Return [x, y] of the center of cell containing provided text 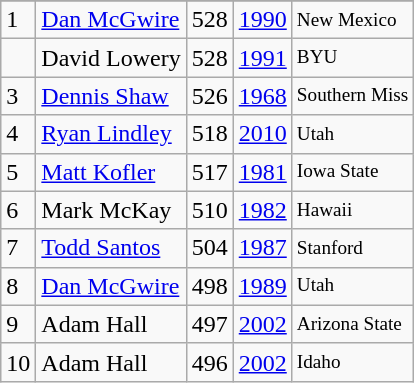
Idaho [352, 362]
1982 [262, 210]
4 [18, 134]
498 [210, 286]
9 [18, 324]
517 [210, 172]
496 [210, 362]
1991 [262, 58]
Arizona State [352, 324]
Dennis Shaw [111, 96]
10 [18, 362]
1 [18, 20]
Southern Miss [352, 96]
7 [18, 248]
Iowa State [352, 172]
8 [18, 286]
New Mexico [352, 20]
5 [18, 172]
510 [210, 210]
Mark McKay [111, 210]
1989 [262, 286]
1981 [262, 172]
2010 [262, 134]
Ryan Lindley [111, 134]
518 [210, 134]
1987 [262, 248]
504 [210, 248]
526 [210, 96]
Todd Santos [111, 248]
1990 [262, 20]
3 [18, 96]
Matt Kofler [111, 172]
David Lowery [111, 58]
Stanford [352, 248]
Hawaii [352, 210]
497 [210, 324]
1968 [262, 96]
BYU [352, 58]
6 [18, 210]
